Capture the cell that displays the provided text and extract its (x, y) central coordinate. 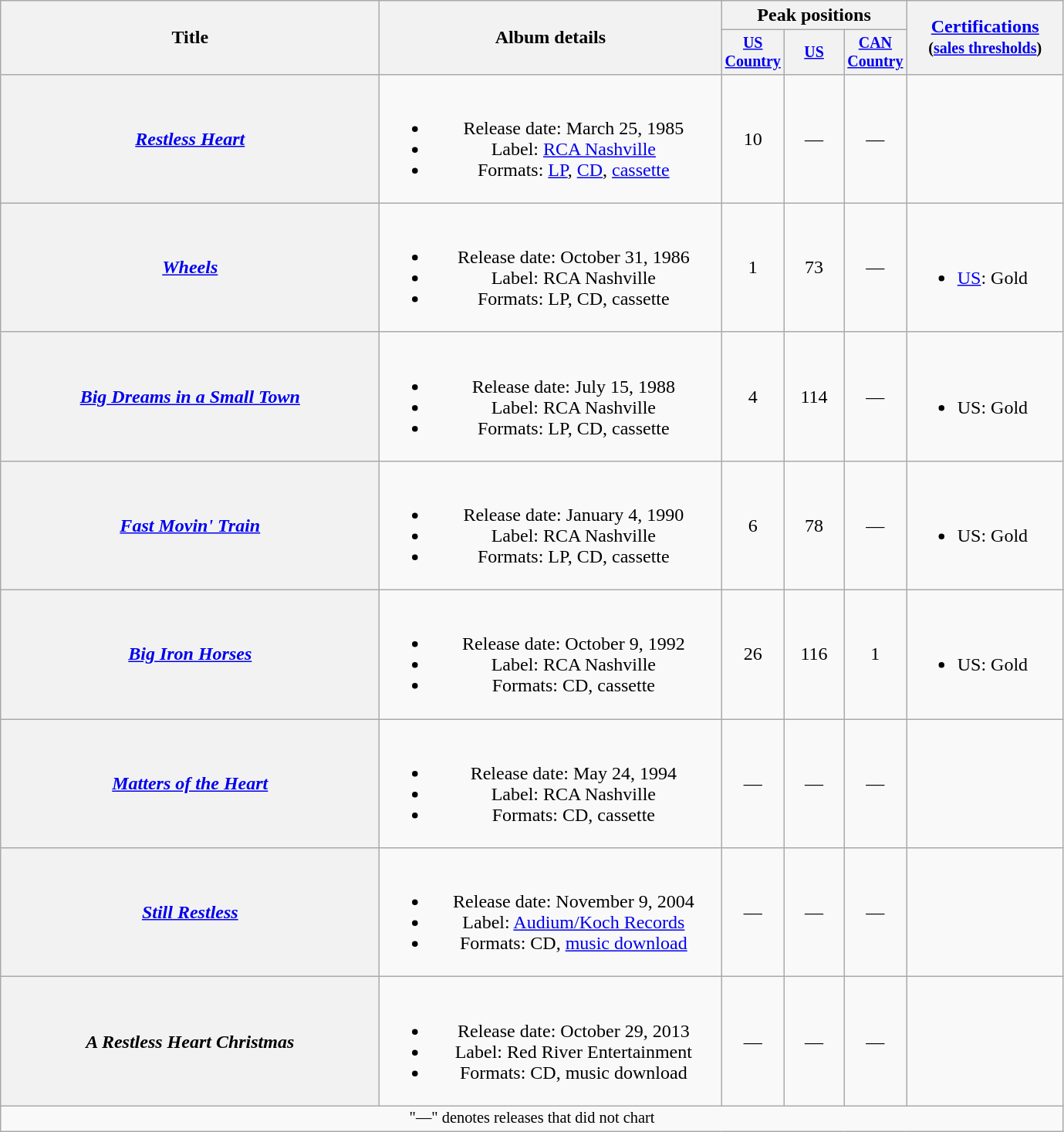
Matters of the Heart (190, 784)
Still Restless (190, 912)
Release date: October 29, 2013Label: Red River EntertainmentFormats: CD, music download (551, 1042)
US (815, 52)
Release date: November 9, 2004Label: Audium/Koch RecordsFormats: CD, music download (551, 912)
Release date: May 24, 1994Label: RCA NashvilleFormats: CD, cassette (551, 784)
"—" denotes releases that did not chart (532, 1119)
10 (753, 139)
Fast Movin' Train (190, 525)
78 (815, 525)
Release date: July 15, 1988Label: RCA NashvilleFormats: LP, CD, cassette (551, 397)
Big Dreams in a Small Town (190, 397)
116 (815, 654)
A Restless Heart Christmas (190, 1042)
Release date: October 31, 1986Label: RCA NashvilleFormats: LP, CD, cassette (551, 267)
Release date: January 4, 1990Label: RCA NashvilleFormats: LP, CD, cassette (551, 525)
114 (815, 397)
Peak positions (814, 15)
CAN Country (876, 52)
Big Iron Horses (190, 654)
Title (190, 38)
Release date: March 25, 1985Label: RCA NashvilleFormats: LP, CD, cassette (551, 139)
Restless Heart (190, 139)
Release date: October 9, 1992Label: RCA NashvilleFormats: CD, cassette (551, 654)
73 (815, 267)
US Country (753, 52)
4 (753, 397)
Album details (551, 38)
26 (753, 654)
Certifications(sales thresholds) (985, 38)
Wheels (190, 267)
6 (753, 525)
